Provide the (x, y) coordinate of the cell's center where the given text is located.  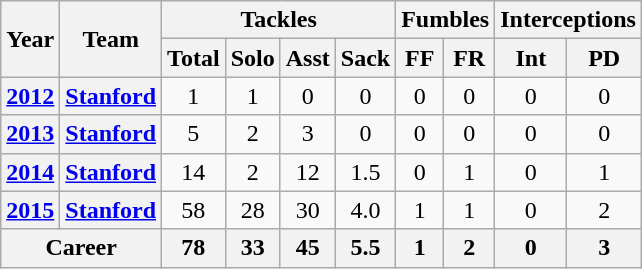
Team (111, 39)
45 (308, 248)
5 (194, 134)
58 (194, 210)
Sack (365, 58)
2012 (30, 96)
30 (308, 210)
28 (252, 210)
33 (252, 248)
5.5 (365, 248)
Int (531, 58)
4.0 (365, 210)
Interceptions (568, 20)
FF (420, 58)
1.5 (365, 172)
Asst (308, 58)
2013 (30, 134)
14 (194, 172)
12 (308, 172)
Fumbles (446, 20)
Year (30, 39)
2015 (30, 210)
FR (470, 58)
Career (82, 248)
2014 (30, 172)
Solo (252, 58)
78 (194, 248)
Tackles (279, 20)
Total (194, 58)
PD (604, 58)
